Pinpoint the cell where the given text exists, returning its [x, y] midpoint coordinate. 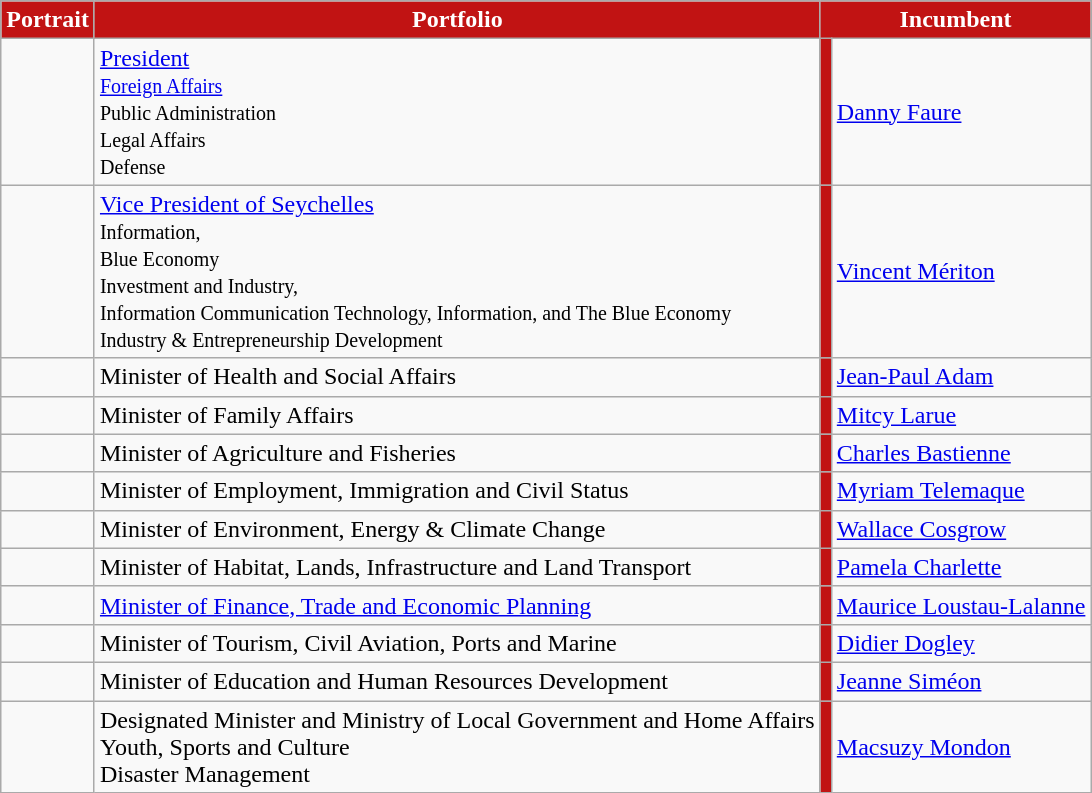
Maurice Loustau-Lalanne [961, 605]
Didier Dogley [961, 643]
Pamela Charlette [961, 567]
President Foreign Affairs Public Administration Legal Affairs Defense [457, 112]
Minister of Education and Human Resources Development [457, 681]
Incumbent [956, 20]
Charles Bastienne [961, 453]
Myriam Telemaque [961, 491]
Jeanne Siméon [961, 681]
Minister of Tourism, Civil Aviation, Ports and Marine [457, 643]
Designated Minister and Ministry of Local Government and Home AffairsYouth, Sports and Culture Disaster Management [457, 746]
Minister of Health and Social Affairs [457, 377]
Vincent Mériton [961, 272]
Jean-Paul Adam [961, 377]
Minister of Environment, Energy & Climate Change [457, 529]
Minister of Finance, Trade and Economic Planning [457, 605]
Portrait [48, 20]
Minister of Family Affairs [457, 415]
Wallace Cosgrow [961, 529]
Danny Faure [961, 112]
Minister of Employment, Immigration and Civil Status [457, 491]
Portfolio [457, 20]
Minister of Agriculture and Fisheries [457, 453]
Mitcy Larue [961, 415]
Macsuzy Mondon [961, 746]
Minister of Habitat, Lands, Infrastructure and Land Transport [457, 567]
